Return the [x, y] coordinate for the center point of the cell that contains the specified text.  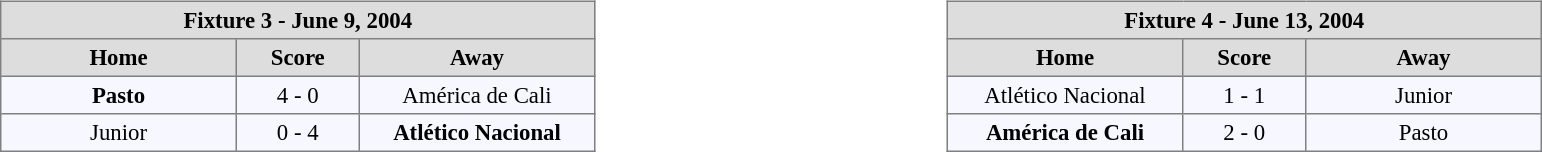
Fixture 3 - June 9, 2004 [298, 20]
4 - 0 [298, 95]
0 - 4 [298, 133]
1 - 1 [1244, 95]
Fixture 4 - June 13, 2004 [1244, 20]
2 - 0 [1244, 133]
